Locate the cell with the specified text and output its (x, y) center coordinate. 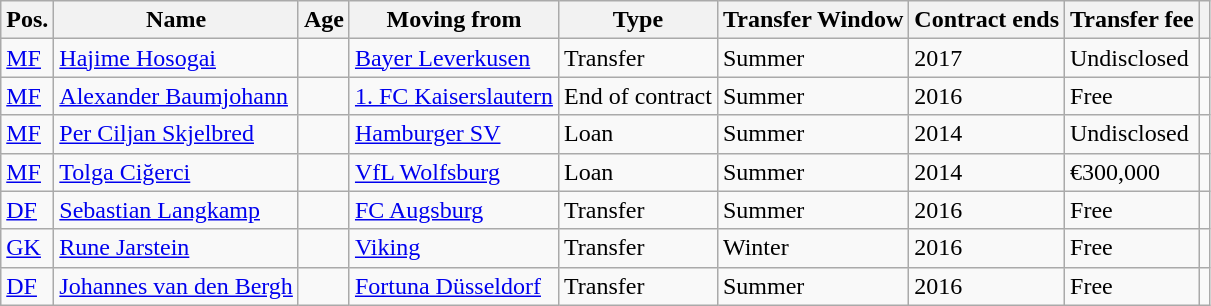
Fortuna Düsseldorf (454, 286)
Transfer fee (1132, 20)
Sebastian Langkamp (176, 210)
Rune Jarstein (176, 248)
€300,000 (1132, 172)
Moving from (454, 20)
Winter (812, 248)
Viking (454, 248)
FC Augsburg (454, 210)
Bayer Leverkusen (454, 58)
Hajime Hosogai (176, 58)
Age (324, 20)
Transfer Window (812, 20)
Type (638, 20)
Per Ciljan Skjelbred (176, 134)
Pos. (28, 20)
Name (176, 20)
Hamburger SV (454, 134)
2017 (987, 58)
Contract ends (987, 20)
1. FC Kaiserslautern (454, 96)
Johannes van den Bergh (176, 286)
End of contract (638, 96)
Alexander Baumjohann (176, 96)
GK (28, 248)
Tolga Ciğerci (176, 172)
VfL Wolfsburg (454, 172)
